Scan for the cell matching the given text and deliver its [x, y] coordinate at center. 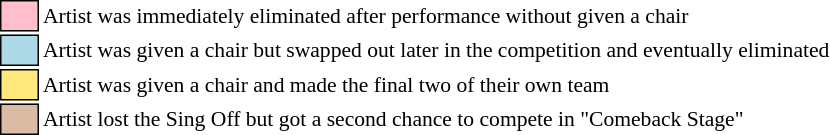
Artist was given a chair but swapped out later in the competition and eventually eliminated [436, 50]
Artist was given a chair and made the final two of their own team [436, 85]
Artist was immediately eliminated after performance without given a chair [436, 16]
